Determine the (x, y) coordinate at the center of the cell enclosing the given text.  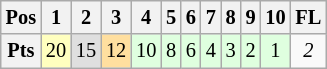
7 (211, 17)
12 (116, 51)
FL (308, 17)
15 (86, 51)
Pos (21, 17)
5 (171, 17)
Pts (21, 51)
9 (251, 17)
20 (56, 51)
